Output the [X, Y] coordinate of the center of the cell containing the given text.  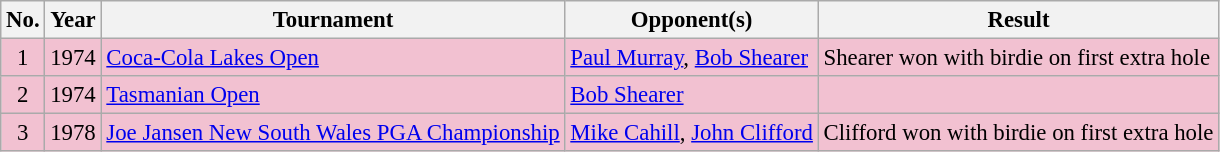
Joe Jansen New South Wales PGA Championship [333, 133]
Tournament [333, 20]
Bob Shearer [692, 95]
Paul Murray, Bob Shearer [692, 58]
1978 [73, 133]
Coca-Cola Lakes Open [333, 58]
2 [23, 95]
Tasmanian Open [333, 95]
Shearer won with birdie on first extra hole [1018, 58]
Year [73, 20]
Result [1018, 20]
1 [23, 58]
Mike Cahill, John Clifford [692, 133]
No. [23, 20]
3 [23, 133]
Opponent(s) [692, 20]
Clifford won with birdie on first extra hole [1018, 133]
